Determine the (X, Y) coordinate at the center of the cell enclosing the given text.  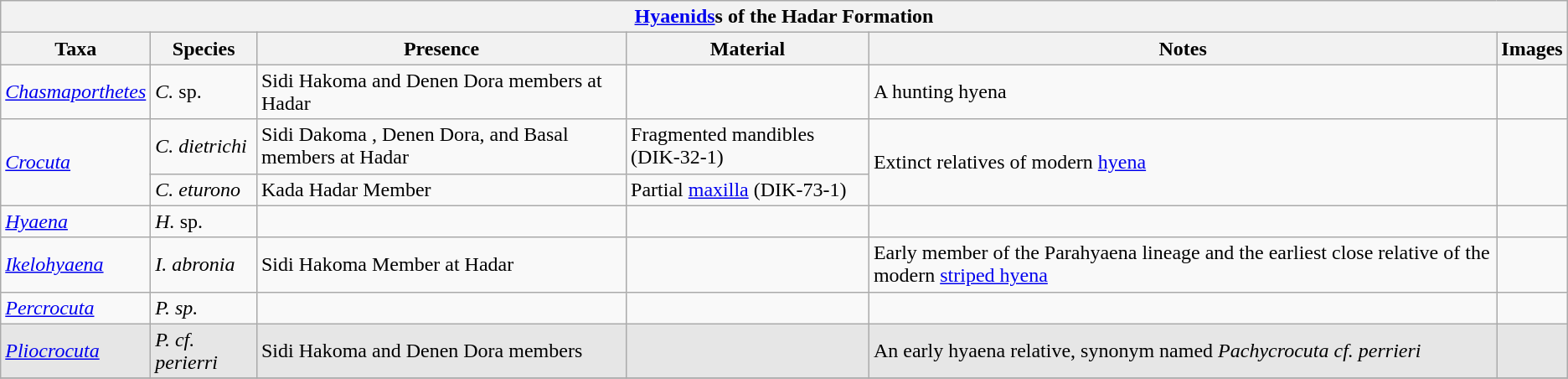
Sidi Hakoma and Denen Dora members (441, 350)
Percrocuta (75, 308)
Sidi Hakoma Member at Hadar (441, 265)
P. sp. (204, 308)
Sidi Dakoma , Denen Dora, and Basal members at Hadar (441, 146)
Crocuta (75, 163)
A hunting hyena (1183, 92)
P. cf. perierri (204, 350)
Species (204, 49)
Early member of the Parahyaena lineage and the earliest close relative of the modern striped hyena (1183, 265)
Pliocrocuta (75, 350)
Fragmented mandibles (DIK-32-1) (748, 146)
Notes (1183, 49)
C. dietrichi (204, 146)
Extinct relatives of modern hyena (1183, 163)
I. abronia (204, 265)
Hyaena (75, 221)
Taxa (75, 49)
Presence (441, 49)
Images (1532, 49)
Partial maxilla (DIK-73-1) (748, 189)
Chasmaporthetes (75, 92)
Kada Hadar Member (441, 189)
Material (748, 49)
Ikelohyaena (75, 265)
Hyaenidss of the Hadar Formation (784, 17)
C. eturono (204, 189)
An early hyaena relative, synonym named Pachycrocuta cf. perrieri (1183, 350)
H. sp. (204, 221)
Sidi Hakoma and Denen Dora members at Hadar (441, 92)
C. sp. (204, 92)
